Output the (X, Y) coordinate of the center of the cell containing the given text.  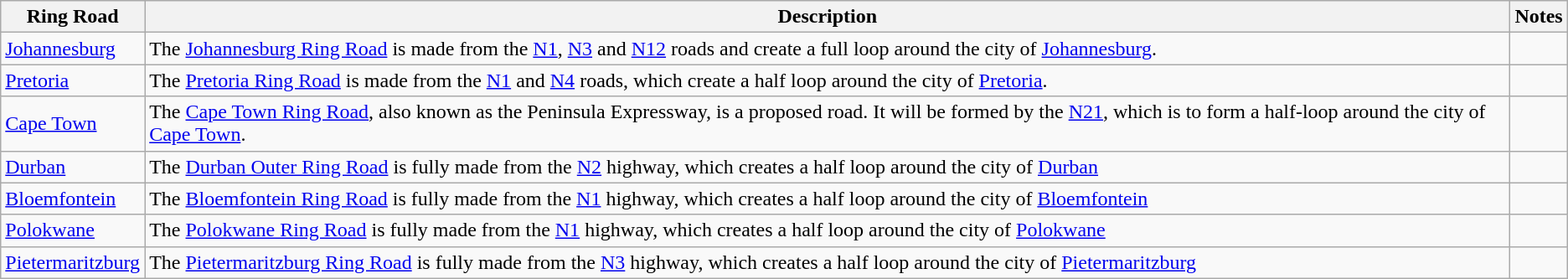
Bloemfontein (73, 199)
The Pietermaritzburg Ring Road is fully made from the N3 highway, which creates a half loop around the city of Pietermaritzburg (828, 262)
Cape Town (73, 124)
Durban (73, 167)
Pietermaritzburg (73, 262)
The Bloemfontein Ring Road is fully made from the N1 highway, which creates a half loop around the city of Bloemfontein (828, 199)
Notes (1539, 17)
Ring Road (73, 17)
Description (828, 17)
The Durban Outer Ring Road is fully made from the N2 highway, which creates a half loop around the city of Durban (828, 167)
The Johannesburg Ring Road is made from the N1, N3 and N12 roads and create a full loop around the city of Johannesburg. (828, 49)
Johannesburg (73, 49)
Polokwane (73, 230)
Pretoria (73, 80)
The Pretoria Ring Road is made from the N1 and N4 roads, which create a half loop around the city of Pretoria. (828, 80)
The Polokwane Ring Road is fully made from the N1 highway, which creates a half loop around the city of Polokwane (828, 230)
